Detect which cell encompasses the target text, then output its (x, y) center coordinate. 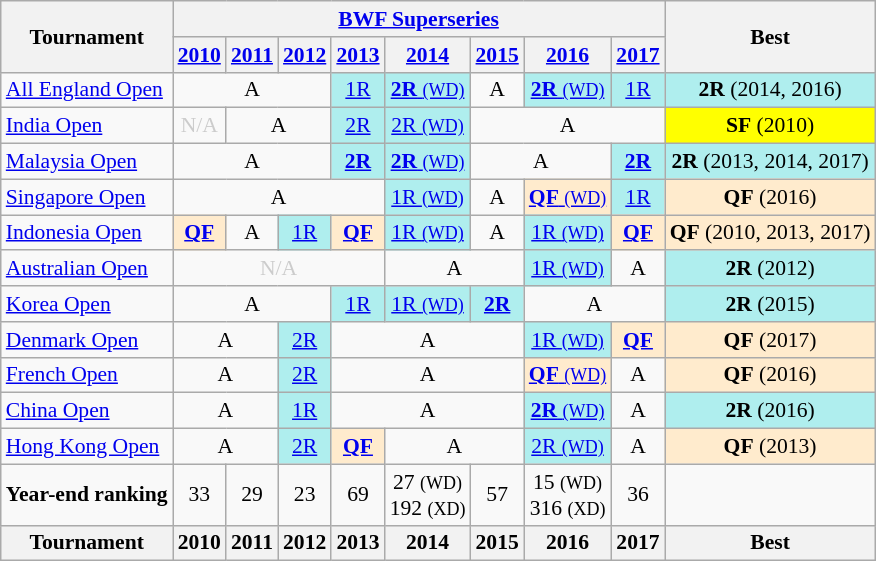
Australian Open (87, 269)
Denmark Open (87, 340)
BWF Superseries (419, 19)
India Open (87, 126)
Malaysia Open (87, 162)
2R (2014, 2016) (770, 90)
33 (200, 494)
All England Open (87, 90)
57 (498, 494)
French Open (87, 375)
QF (2017) (770, 340)
36 (638, 494)
27 (WD) 192 (XD) (428, 494)
China Open (87, 411)
Singapore Open (87, 197)
15 (WD) 316 (XD) (568, 494)
QF (2013) (770, 447)
Korea Open (87, 304)
23 (304, 494)
2R (2015) (770, 304)
Hong Kong Open (87, 447)
2R (2016) (770, 411)
69 (358, 494)
29 (252, 494)
2R (2012) (770, 269)
2R (2013, 2014, 2017) (770, 162)
Year-end ranking (87, 494)
Indonesia Open (87, 233)
QF (2010, 2013, 2017) (770, 233)
SF (2010) (770, 126)
